Find where the given text appears and provide that cell's center as (x, y) coordinate. 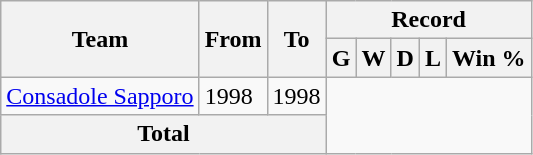
Consadole Sapporo (100, 96)
Record (428, 20)
Team (100, 39)
Win % (488, 58)
To (296, 39)
Total (164, 134)
L (432, 58)
D (405, 58)
From (233, 39)
G (341, 58)
W (374, 58)
